Identify which cell holds the provided text, then report its (x, y) central coordinate. 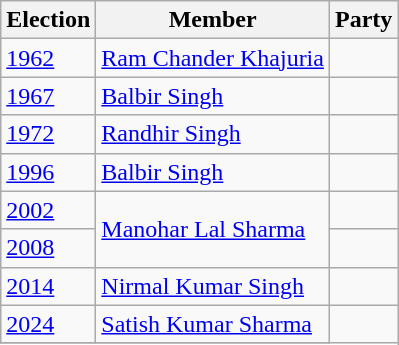
1996 (48, 172)
Satish Kumar Sharma (213, 324)
2014 (48, 286)
1962 (48, 58)
1967 (48, 96)
2002 (48, 210)
Nirmal Kumar Singh (213, 286)
Ram Chander Khajuria (213, 58)
2008 (48, 248)
Party (363, 20)
Manohar Lal Sharma (213, 229)
Member (213, 20)
1972 (48, 134)
Election (48, 20)
Randhir Singh (213, 134)
2024 (48, 324)
